Search for the cell housing the specified text and yield its [X, Y] center coordinate. 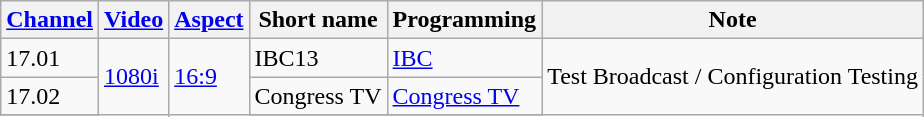
17.01 [50, 58]
Programming [464, 20]
16:9 [209, 77]
IBC [464, 58]
Aspect [209, 20]
Short name [318, 20]
Video [134, 20]
IBC13 [318, 58]
Channel [50, 20]
Test Broadcast / Configuration Testing [733, 77]
1080i [134, 77]
Note [733, 20]
17.02 [50, 96]
